Find where the given text appears and provide that cell's center as (X, Y) coordinate. 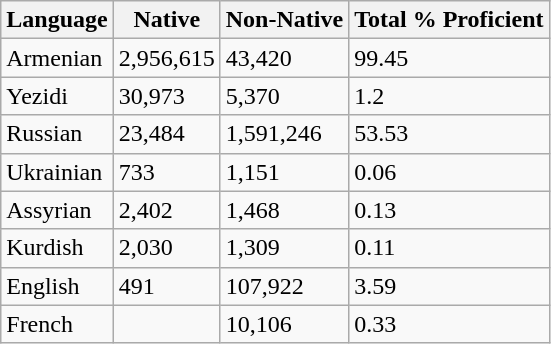
53.53 (449, 134)
1,468 (284, 210)
491 (166, 286)
Assyrian (57, 210)
1.2 (449, 96)
23,484 (166, 134)
1,151 (284, 172)
Non-Native (284, 20)
107,922 (284, 286)
2,030 (166, 248)
English (57, 286)
43,420 (284, 58)
1,309 (284, 248)
5,370 (284, 96)
10,106 (284, 324)
99.45 (449, 58)
3.59 (449, 286)
Yezidi (57, 96)
Ukrainian (57, 172)
0.06 (449, 172)
Armenian (57, 58)
0.11 (449, 248)
French (57, 324)
2,956,615 (166, 58)
0.33 (449, 324)
733 (166, 172)
1,591,246 (284, 134)
30,973 (166, 96)
Russian (57, 134)
2,402 (166, 210)
Native (166, 20)
Language (57, 20)
0.13 (449, 210)
Kurdish (57, 248)
Total % Proficient (449, 20)
